For the text-containing cell, return its midpoint in [X, Y] coordinate format. 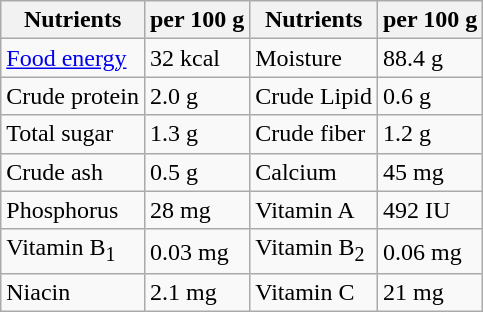
Crude protein [73, 96]
Vitamin C [314, 292]
492 IU [430, 210]
21 mg [430, 292]
1.3 g [196, 134]
Moisture [314, 58]
Calcium [314, 172]
28 mg [196, 210]
0.03 mg [196, 251]
Crude fiber [314, 134]
Crude ash [73, 172]
0.06 mg [430, 251]
Food energy [73, 58]
32 kcal [196, 58]
0.6 g [430, 96]
Niacin [73, 292]
Crude Lipid [314, 96]
Phosphorus [73, 210]
Vitamin B1 [73, 251]
Total sugar [73, 134]
2.0 g [196, 96]
2.1 mg [196, 292]
0.5 g [196, 172]
88.4 g [430, 58]
Vitamin A [314, 210]
Vitamin B2 [314, 251]
1.2 g [430, 134]
45 mg [430, 172]
